Locate the cell with the specified text and output its (X, Y) center coordinate. 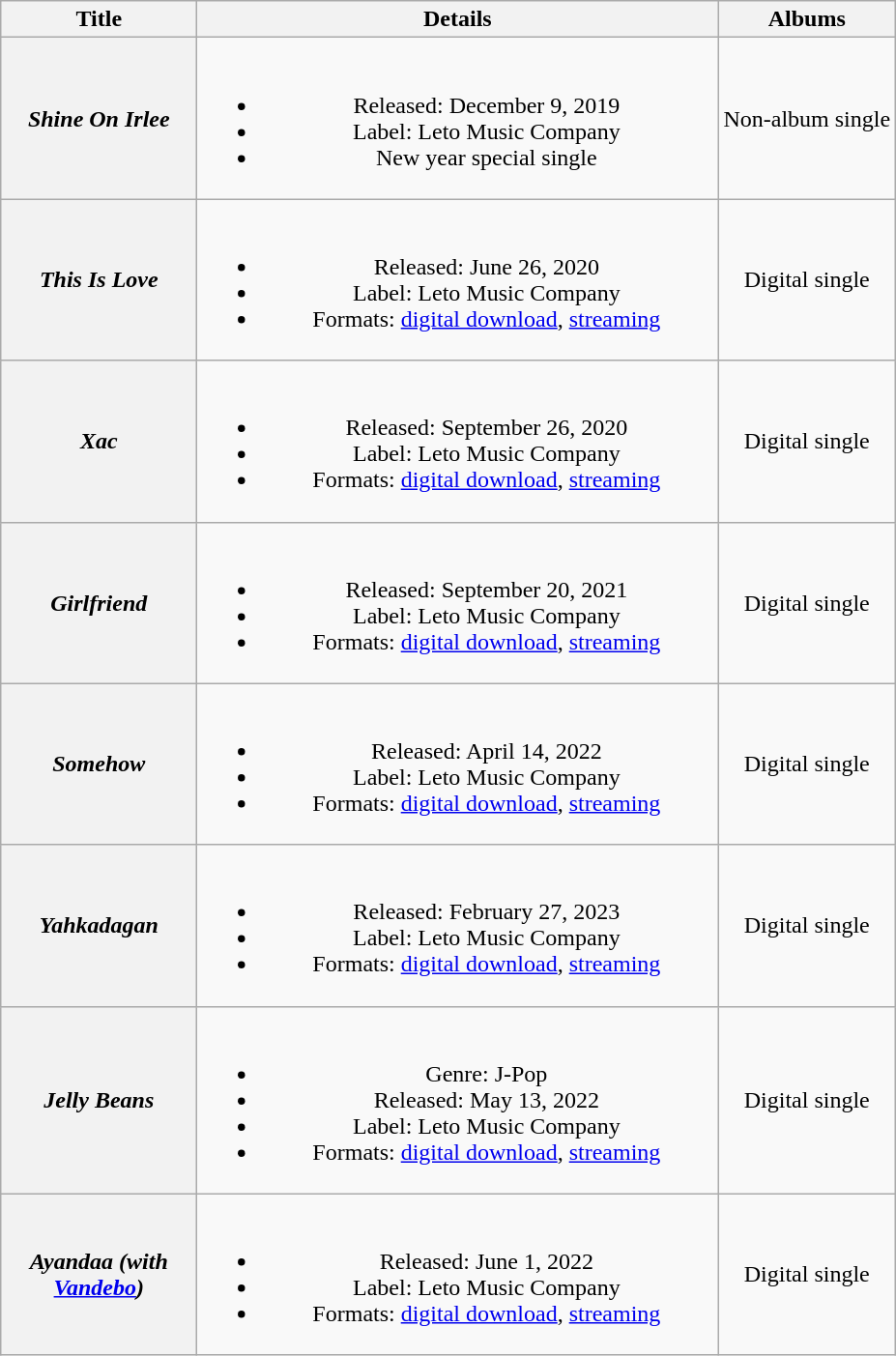
Released: September 20, 2021Label: Leto Music CompanyFormats: digital download, streaming (458, 603)
Title (99, 19)
Released: June 26, 2020Label: Leto Music CompanyFormats: digital download, streaming (458, 280)
Albums (807, 19)
Jelly Beans (99, 1100)
This Is Love (99, 280)
Genre: J-PopReleased: May 13, 2022Label: Leto Music CompanyFormats: digital download, streaming (458, 1100)
Yahkadagan (99, 926)
Released: February 27, 2023Label: Leto Music CompanyFormats: digital download, streaming (458, 926)
Non-album single (807, 118)
Girlfriend (99, 603)
Xac (99, 441)
Released: June 1, 2022Label: Leto Music CompanyFormats: digital download, streaming (458, 1274)
Released: April 14, 2022Label: Leto Music CompanyFormats: digital download, streaming (458, 764)
Somehow (99, 764)
Details (458, 19)
Shine On Irlee (99, 118)
Released: December 9, 2019Label: Leto Music CompanyNew year special single (458, 118)
Ayandaa (with Vandebo) (99, 1274)
Released: September 26, 2020Label: Leto Music CompanyFormats: digital download, streaming (458, 441)
